Scan for the cell matching the given text and deliver its [x, y] coordinate at center. 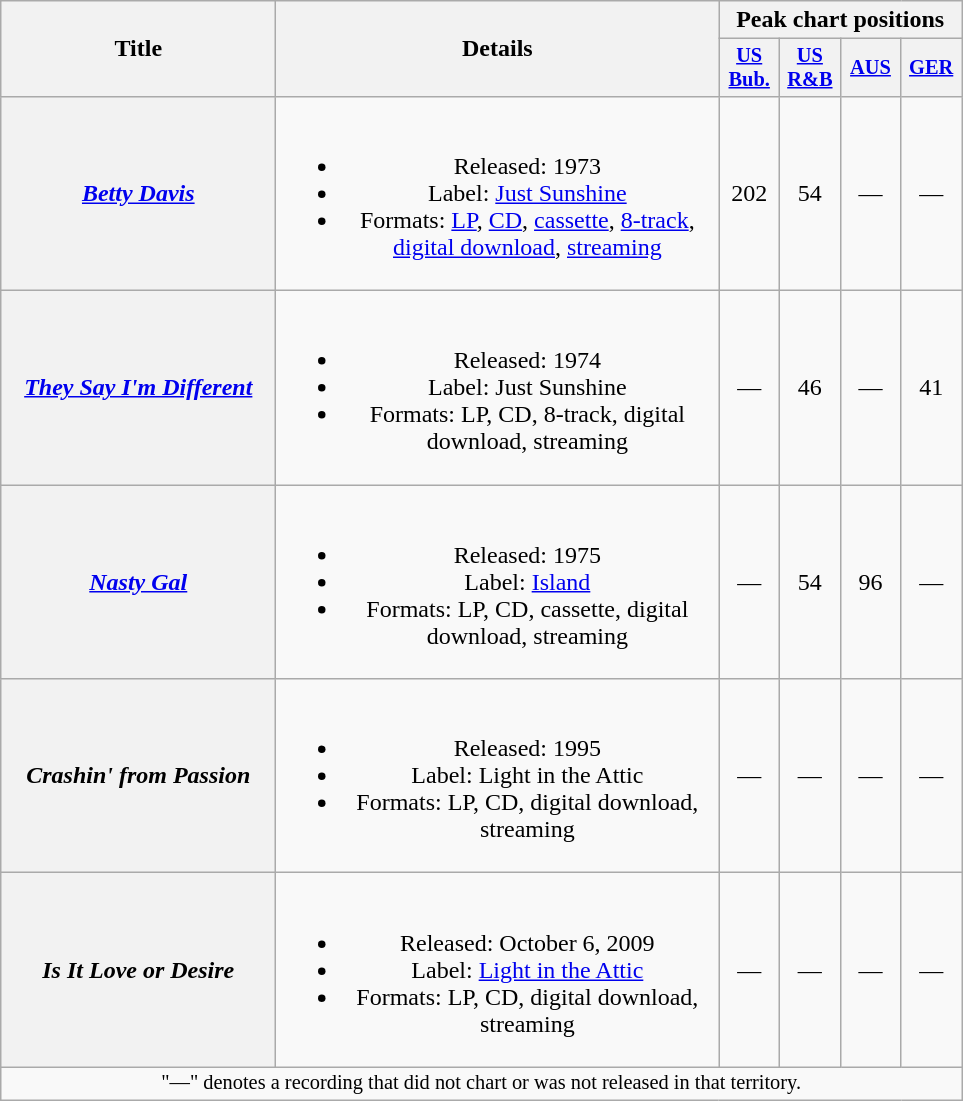
"—" denotes a recording that did not chart or was not released in that territory. [482, 1084]
AUS [870, 68]
Betty Davis [138, 193]
GER [932, 68]
Released: 1975Label: IslandFormats: LP, CD, cassette, digital download, streaming [498, 582]
96 [870, 582]
Released: 1995Label: Light in the AtticFormats: LP, CD, digital download, streaming [498, 776]
Title [138, 49]
202 [750, 193]
Crashin' from Passion [138, 776]
US Bub. [750, 68]
They Say I'm Different [138, 388]
41 [932, 388]
Is It Love or Desire [138, 970]
Details [498, 49]
Peak chart positions [840, 20]
Released: October 6, 2009Label: Light in the AtticFormats: LP, CD, digital download, streaming [498, 970]
US R&B [810, 68]
Released: 1973Label: Just SunshineFormats: LP, CD, cassette, 8-track, digital download, streaming [498, 193]
Released: 1974Label: Just SunshineFormats: LP, CD, 8-track, digital download, streaming [498, 388]
Nasty Gal [138, 582]
46 [810, 388]
